Find where the given text appears and provide that cell's center as [x, y] coordinate. 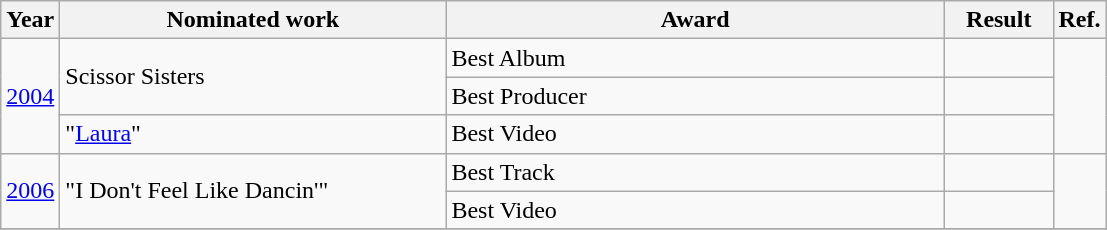
"Laura" [253, 134]
2004 [30, 96]
Result [998, 20]
Year [30, 20]
Best Track [696, 172]
Best Producer [696, 96]
2006 [30, 191]
Best Album [696, 58]
Scissor Sisters [253, 77]
Ref. [1080, 20]
"I Don't Feel Like Dancin'" [253, 191]
Award [696, 20]
Nominated work [253, 20]
